Extract the (X, Y) coordinate from the center of the cell holding the provided text.  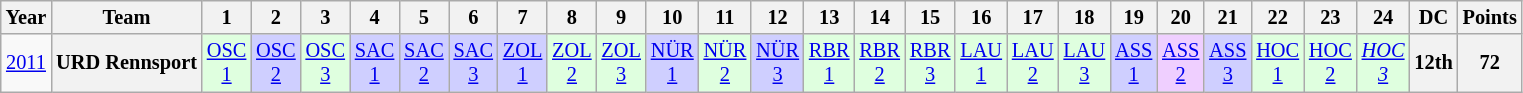
NÜR1 (672, 63)
URD Rennsport (126, 63)
RBR2 (879, 63)
11 (726, 17)
DC (1433, 17)
LAU2 (1033, 63)
NÜR2 (726, 63)
13 (829, 17)
9 (622, 17)
23 (1330, 17)
6 (474, 17)
19 (1134, 17)
15 (930, 17)
NÜR3 (778, 63)
HOC2 (1330, 63)
RBR3 (930, 63)
OSC1 (226, 63)
ZOL1 (522, 63)
SAC3 (474, 63)
ASS2 (1180, 63)
OSC2 (276, 63)
RBR1 (829, 63)
SAC2 (424, 63)
Team (126, 17)
SAC1 (374, 63)
10 (672, 17)
72 (1490, 63)
1 (226, 17)
7 (522, 17)
2 (276, 17)
16 (981, 17)
20 (1180, 17)
4 (374, 17)
ZOL3 (622, 63)
2011 (26, 63)
LAU3 (1085, 63)
ZOL2 (572, 63)
Points (1490, 17)
24 (1384, 17)
18 (1085, 17)
HOC3 (1384, 63)
8 (572, 17)
ASS1 (1134, 63)
ASS3 (1228, 63)
3 (326, 17)
OSC3 (326, 63)
12th (1433, 63)
22 (1278, 17)
17 (1033, 17)
21 (1228, 17)
14 (879, 17)
5 (424, 17)
HOC1 (1278, 63)
LAU1 (981, 63)
12 (778, 17)
Year (26, 17)
